Output the (X, Y) coordinate of the center of the cell containing the given text.  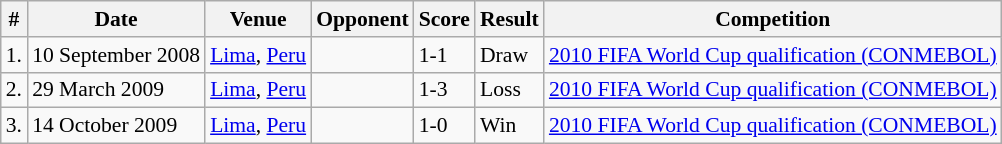
Draw (510, 55)
1-1 (444, 55)
Score (444, 19)
3. (14, 126)
Date (116, 19)
2. (14, 90)
1. (14, 55)
Opponent (362, 19)
# (14, 19)
Result (510, 19)
Win (510, 126)
14 October 2009 (116, 126)
10 September 2008 (116, 55)
1-3 (444, 90)
Competition (773, 19)
Loss (510, 90)
1-0 (444, 126)
Venue (258, 19)
29 March 2009 (116, 90)
